Return the (X, Y) coordinate for the center point of the cell that contains the specified text.  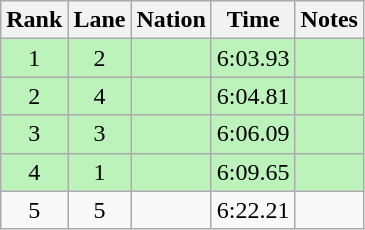
Rank (34, 20)
6:06.09 (253, 134)
Time (253, 20)
Notes (329, 20)
6:04.81 (253, 96)
6:22.21 (253, 210)
6:03.93 (253, 58)
6:09.65 (253, 172)
Nation (171, 20)
Lane (100, 20)
